From the cell containing the given text, extract its center point as [X, Y] coordinate. 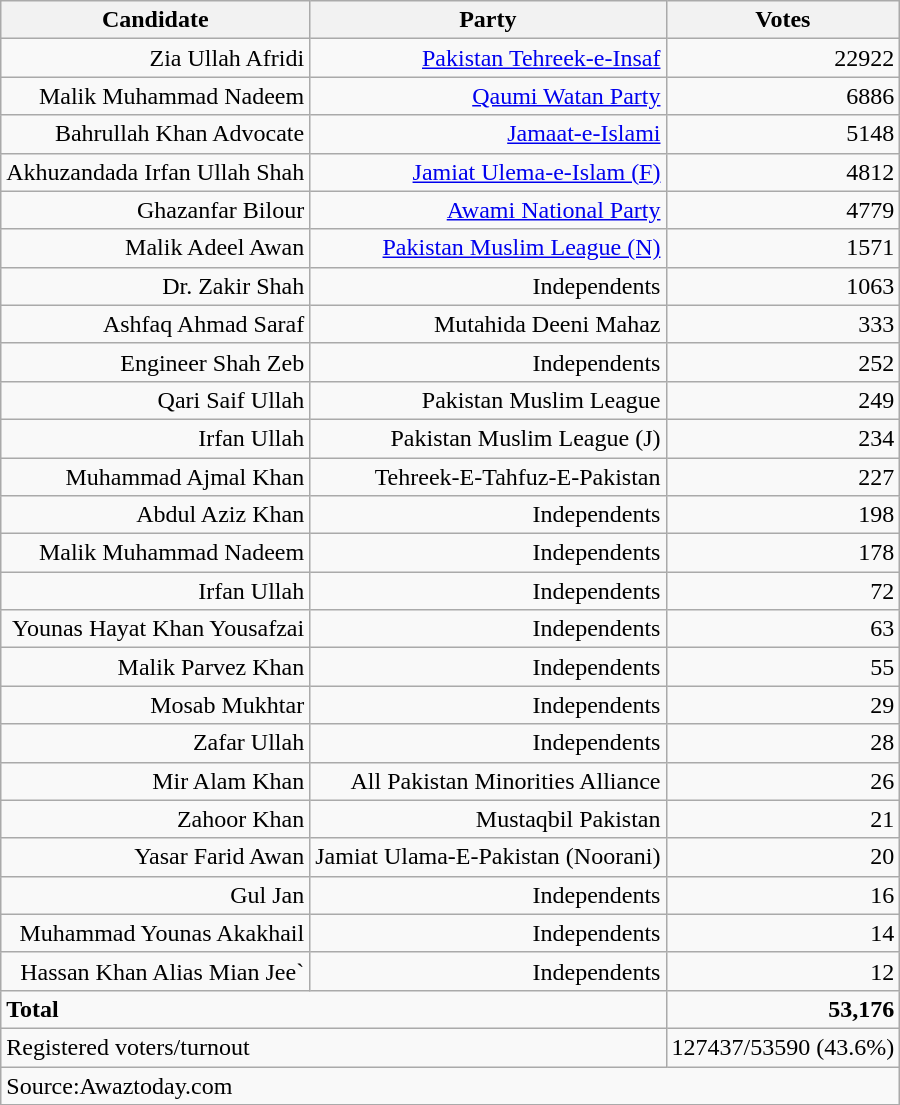
Awami National Party [488, 210]
Total [334, 1009]
Mustaqbil Pakistan [488, 819]
Muhammad Younas Akakhail [156, 933]
Mosab Mukhtar [156, 705]
Bahrullah Khan Advocate [156, 134]
Party [488, 20]
Mutahida Deeni Mahaz [488, 324]
Abdul Aziz Khan [156, 515]
333 [783, 324]
Tehreek-E-Tahfuz-E-Pakistan [488, 477]
Malik Parvez Khan [156, 667]
53,176 [783, 1009]
20 [783, 857]
Pakistan Tehreek-e-Insaf [488, 58]
1571 [783, 248]
Jamiat Ulama-E-Pakistan (Noorani) [488, 857]
Pakistan Muslim League (N) [488, 248]
127437/53590 (43.6%) [783, 1047]
Qaumi Watan Party [488, 96]
Zahoor Khan [156, 819]
Jamiat Ulema-e-Islam (F) [488, 172]
Ashfaq Ahmad Saraf [156, 324]
Candidate [156, 20]
Source:Awaztoday.com [450, 1085]
14 [783, 933]
178 [783, 553]
Muhammad Ajmal Khan [156, 477]
29 [783, 705]
234 [783, 438]
Zia Ullah Afridi [156, 58]
Dr. Zakir Shah [156, 286]
Hassan Khan Alias Mian Jee` [156, 971]
Akhuzandada Irfan Ullah Shah [156, 172]
63 [783, 629]
6886 [783, 96]
5148 [783, 134]
Engineer Shah Zeb [156, 362]
Qari Saif Ullah [156, 400]
4779 [783, 210]
Pakistan Muslim League [488, 400]
Jamaat-e-Islami [488, 134]
1063 [783, 286]
28 [783, 743]
Ghazanfar Bilour [156, 210]
22922 [783, 58]
Gul Jan [156, 895]
227 [783, 477]
Yasar Farid Awan [156, 857]
252 [783, 362]
Malik Adeel Awan [156, 248]
12 [783, 971]
21 [783, 819]
Pakistan Muslim League (J) [488, 438]
55 [783, 667]
198 [783, 515]
249 [783, 400]
All Pakistan Minorities Alliance [488, 781]
Votes [783, 20]
Younas Hayat Khan Yousafzai [156, 629]
4812 [783, 172]
16 [783, 895]
26 [783, 781]
Zafar Ullah [156, 743]
Mir Alam Khan [156, 781]
72 [783, 591]
Registered voters/turnout [334, 1047]
